For the text-containing cell, return its midpoint in (x, y) coordinate format. 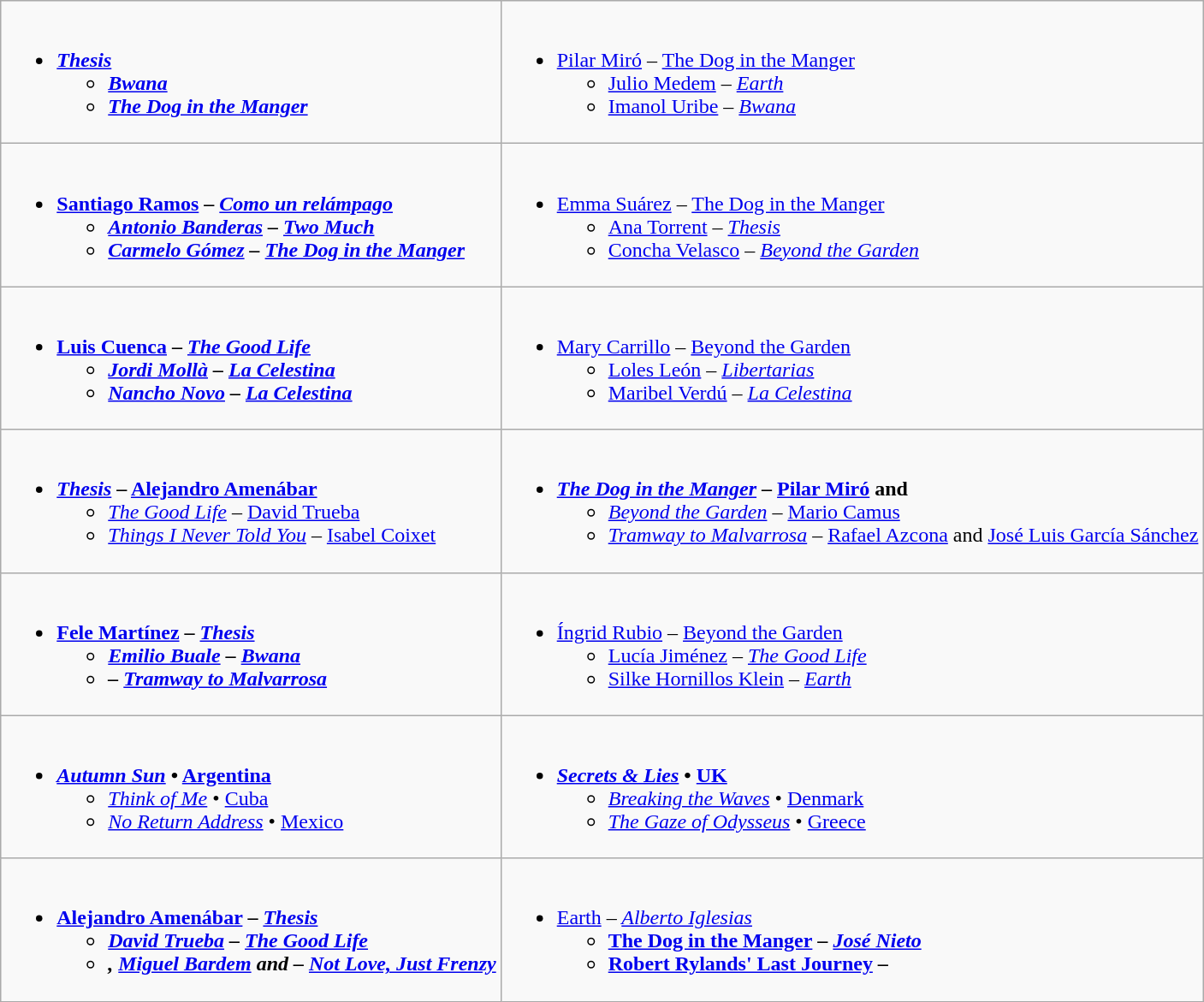
Fele Martínez – ThesisEmilio Buale – Bwana – Tramway to Malvarrosa (251, 643)
Alejandro Amenábar – ThesisDavid Trueba – The Good Life, Miguel Bardem and – Not Love, Just Frenzy (251, 929)
Pilar Miró – The Dog in the MangerJulio Medem – EarthImanol Uribe – Bwana (852, 72)
Thesis – Alejandro AmenábarThe Good Life – David TruebaThings I Never Told You – Isabel Coixet (251, 501)
Íngrid Rubio – Beyond the GardenLucía Jiménez – The Good LifeSilke Hornillos Klein – Earth (852, 643)
Emma Suárez – The Dog in the MangerAna Torrent – ThesisConcha Velasco – Beyond the Garden (852, 216)
Secrets & Lies • UKBreaking the Waves • DenmarkThe Gaze of Odysseus • Greece (852, 787)
Autumn Sun • ArgentinaThink of Me • CubaNo Return Address • Mexico (251, 787)
The Dog in the Manger – Pilar Miró and Beyond the Garden – Mario CamusTramway to Malvarrosa – Rafael Azcona and José Luis García Sánchez (852, 501)
Santiago Ramos – Como un relámpagoAntonio Banderas – Two MuchCarmelo Gómez – The Dog in the Manger (251, 216)
Earth – Alberto IglesiasThe Dog in the Manger – José NietoRobert Rylands' Last Journey – (852, 929)
ThesisBwanaThe Dog in the Manger (251, 72)
Luis Cuenca – The Good LifeJordi Mollà – La CelestinaNancho Novo – La Celestina (251, 358)
Mary Carrillo – Beyond the GardenLoles León – LibertariasMaribel Verdú – La Celestina (852, 358)
